Return the (x, y) coordinate for the center point of the cell that contains the specified text.  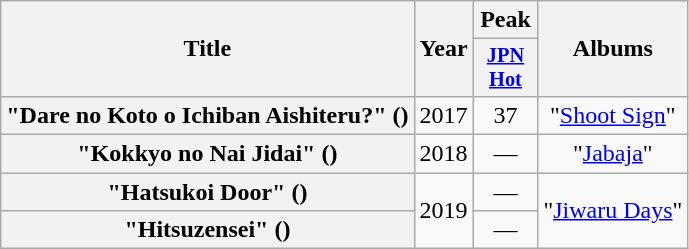
Title (208, 49)
"Shoot Sign" (613, 115)
2019 (444, 211)
"Jiwaru Days" (613, 211)
2018 (444, 154)
"Kokkyo no Nai Jidai" () (208, 154)
JPNHot (506, 68)
37 (506, 115)
"Dare no Koto o Ichiban Aishiteru?" () (208, 115)
Peak (506, 20)
"Hatsukoi Door" () (208, 192)
"Hitsuzensei" () (208, 230)
Year (444, 49)
"Jabaja" (613, 154)
Albums (613, 49)
2017 (444, 115)
